Return the (x, y) coordinate for the center point of the cell that contains the specified text.  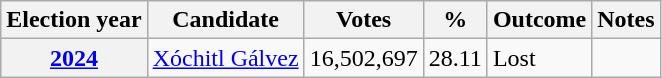
2024 (74, 58)
Notes (626, 20)
Outcome (539, 20)
Votes (364, 20)
28.11 (455, 58)
Xóchitl Gálvez (226, 58)
Election year (74, 20)
Lost (539, 58)
16,502,697 (364, 58)
% (455, 20)
Candidate (226, 20)
